Provide the (x, y) coordinate of the cell's center where the given text is located.  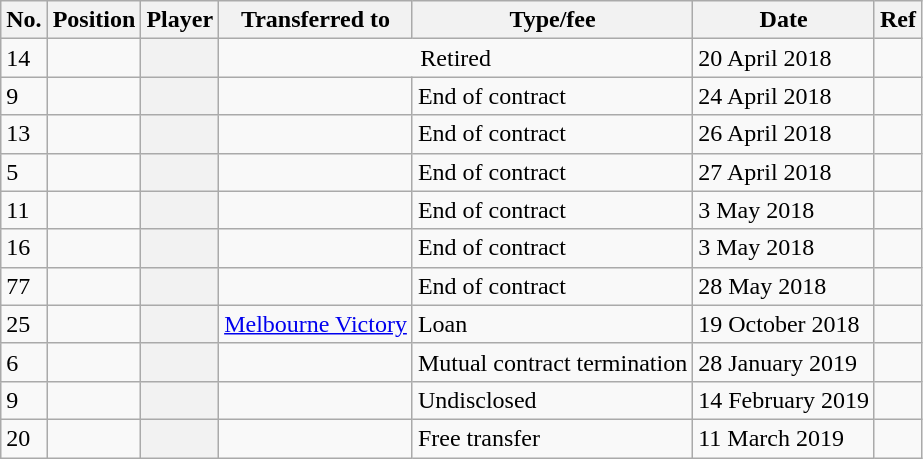
19 October 2018 (784, 324)
28 May 2018 (784, 286)
No. (24, 20)
Transferred to (316, 20)
Mutual contract termination (552, 362)
Free transfer (552, 438)
Loan (552, 324)
Retired (456, 58)
Type/fee (552, 20)
77 (24, 286)
5 (24, 172)
6 (24, 362)
27 April 2018 (784, 172)
11 March 2019 (784, 438)
25 (24, 324)
14 (24, 58)
Undisclosed (552, 400)
14 February 2019 (784, 400)
Melbourne Victory (316, 324)
11 (24, 210)
24 April 2018 (784, 96)
28 January 2019 (784, 362)
20 April 2018 (784, 58)
Position (94, 20)
Date (784, 20)
16 (24, 248)
20 (24, 438)
Player (180, 20)
26 April 2018 (784, 134)
Ref (898, 20)
13 (24, 134)
